Return the [X, Y] coordinate for the center point of the cell that contains the specified text.  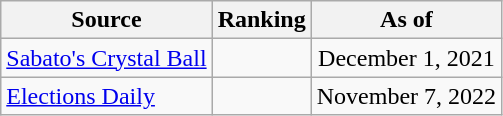
Ranking [262, 20]
Sabato's Crystal Ball [106, 58]
As of [406, 20]
Source [106, 20]
November 7, 2022 [406, 96]
Elections Daily [106, 96]
December 1, 2021 [406, 58]
